Scan for the cell matching the given text and deliver its [X, Y] coordinate at center. 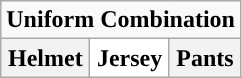
Uniform Combination [121, 20]
Jersey [130, 58]
Pants [204, 58]
Helmet [46, 58]
